Determine the [x, y] coordinate at the center of the cell enclosing the given text.  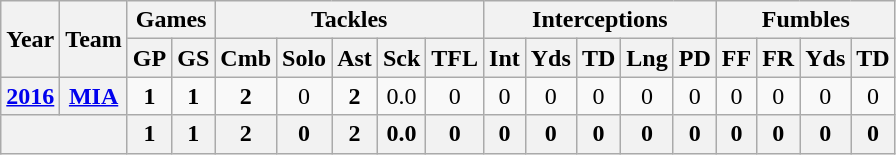
Team [94, 39]
FF [736, 58]
MIA [94, 96]
Solo [304, 58]
Ast [355, 58]
GS [194, 58]
Games [170, 20]
TFL [455, 58]
Lng [647, 58]
Fumbles [806, 20]
Tackles [350, 20]
Year [30, 39]
GP [149, 58]
FR [778, 58]
2016 [30, 96]
PD [694, 58]
Cmb [246, 58]
Interceptions [600, 20]
Int [505, 58]
Sck [401, 58]
